Identify which cell holds the provided text, then report its [x, y] central coordinate. 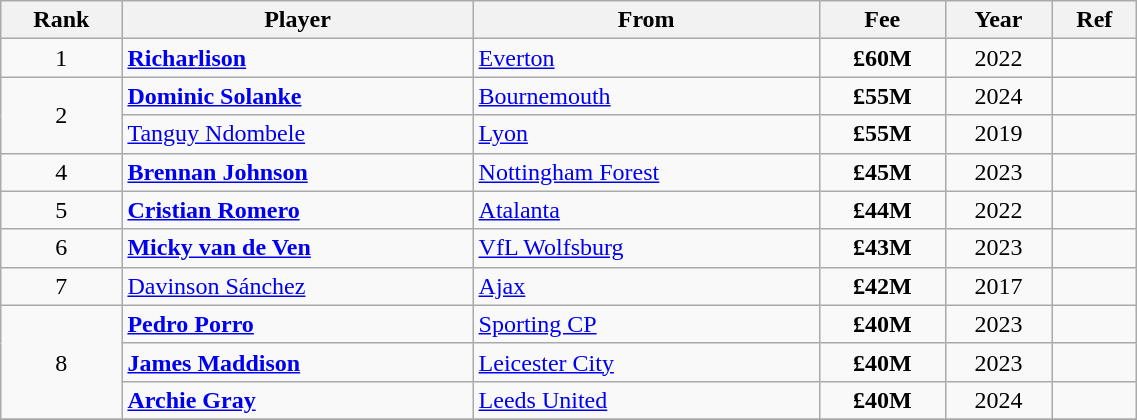
Davinson Sánchez [298, 286]
Fee [882, 20]
2017 [998, 286]
Ajax [646, 286]
Atalanta [646, 210]
VfL Wolfsburg [646, 248]
Richarlison [298, 58]
4 [62, 172]
Cristian Romero [298, 210]
Ref [1094, 20]
Year [998, 20]
Pedro Porro [298, 324]
7 [62, 286]
£60M [882, 58]
From [646, 20]
Rank [62, 20]
Archie Gray [298, 400]
£44M [882, 210]
Bournemouth [646, 96]
James Maddison [298, 362]
Player [298, 20]
Micky van de Ven [298, 248]
Nottingham Forest [646, 172]
8 [62, 362]
1 [62, 58]
5 [62, 210]
Leeds United [646, 400]
2 [62, 115]
Leicester City [646, 362]
£43M [882, 248]
Brennan Johnson [298, 172]
2019 [998, 134]
6 [62, 248]
£45M [882, 172]
Sporting CP [646, 324]
Everton [646, 58]
Lyon [646, 134]
Tanguy Ndombele [298, 134]
£42M [882, 286]
Dominic Solanke [298, 96]
